Search for the cell housing the specified text and yield its [x, y] center coordinate. 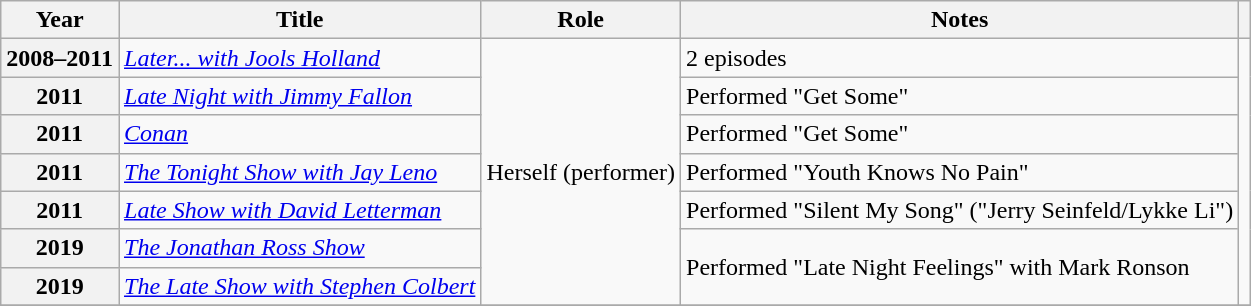
Performed "Late Night Feelings" with Mark Ronson [960, 267]
Performed "Silent My Song" ("Jerry Seinfeld/Lykke Li") [960, 210]
Late Night with Jimmy Fallon [299, 96]
Title [299, 20]
Herself (performer) [581, 172]
2008–2011 [60, 58]
2 episodes [960, 58]
Late Show with David Letterman [299, 210]
Role [581, 20]
Later... with Jools Holland [299, 58]
The Late Show with Stephen Colbert [299, 286]
Performed "Youth Knows No Pain" [960, 172]
Year [60, 20]
Conan [299, 134]
The Jonathan Ross Show [299, 248]
Notes [960, 20]
The Tonight Show with Jay Leno [299, 172]
